Return (X, Y) of the center of cell containing provided text 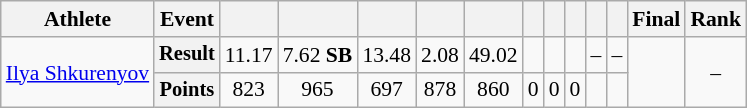
Final (656, 19)
878 (440, 90)
49.02 (494, 55)
860 (494, 90)
7.62 SB (318, 55)
965 (318, 90)
823 (249, 90)
2.08 (440, 55)
13.48 (386, 55)
Rank (716, 19)
Ilya Shkurenyov (78, 72)
697 (386, 90)
Points (187, 90)
Event (187, 19)
Result (187, 55)
Athlete (78, 19)
11.17 (249, 55)
